Extract the [X, Y] coordinate from the center of the cell holding the provided text.  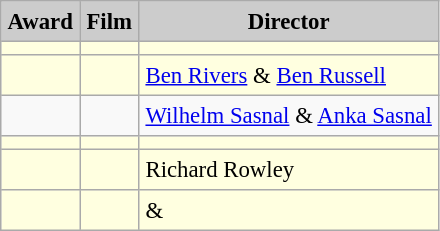
Ben Rivers & Ben Russell [289, 75]
& [289, 210]
Film [110, 21]
Director [289, 21]
Award [40, 21]
Richard Rowley [289, 169]
Wilhelm Sasnal & Anka Sasnal [289, 115]
